Provide the (x, y) coordinate of the cell's center where the given text is located.  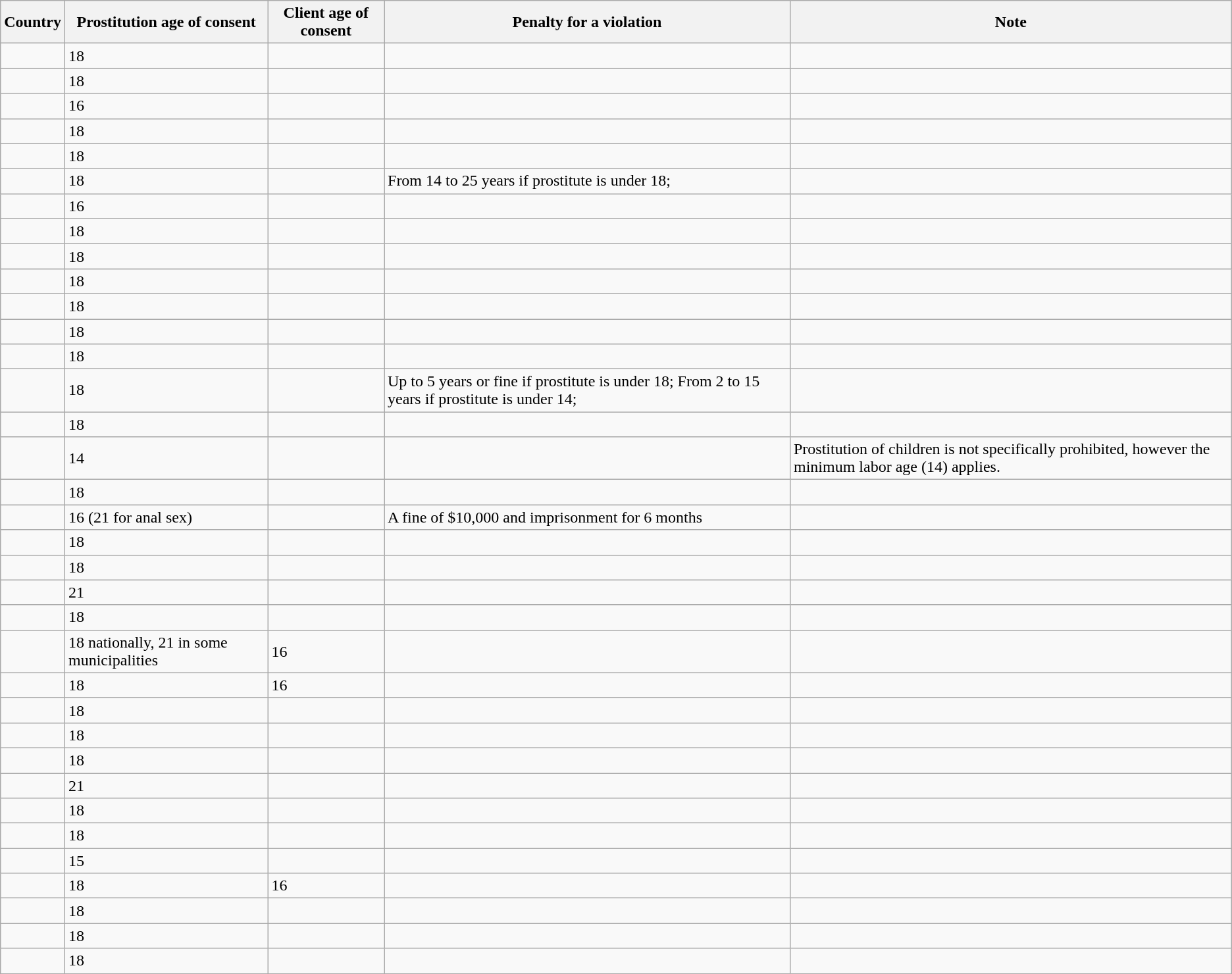
Up to 5 years or fine if prostitute is under 18; From 2 to 15 years if prostitute is under 14; (587, 391)
From 14 to 25 years if prostitute is under 18; (587, 181)
Client age of consent (326, 22)
16 (21 for anal sex) (166, 517)
Country (33, 22)
Penalty for a violation (587, 22)
Note (1011, 22)
Prostitution age of consent (166, 22)
A fine of $10,000 and imprisonment for 6 months (587, 517)
Prostitution of children is not specifically prohibited, however the minimum labor age (14) applies. (1011, 458)
14 (166, 458)
18 nationally, 21 in some municipalities (166, 652)
15 (166, 861)
